Capture the cell that displays the provided text and extract its [X, Y] central coordinate. 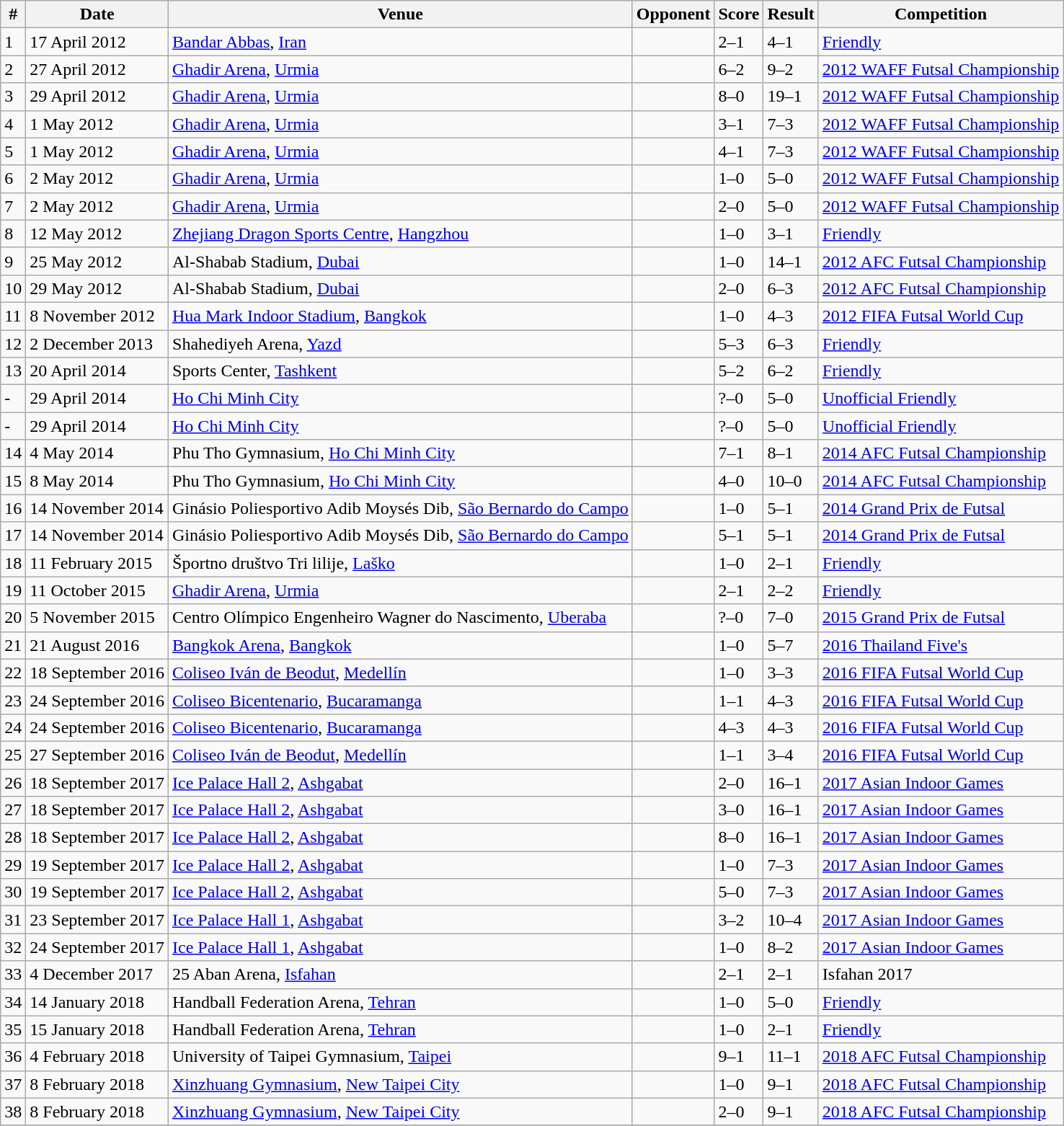
4 May 2014 [97, 453]
11 [13, 316]
23 [13, 700]
21 August 2016 [97, 645]
Result [791, 14]
21 [13, 645]
5–3 [739, 344]
31 [13, 920]
3 [13, 97]
5–7 [791, 645]
26 [13, 782]
23 September 2017 [97, 920]
Competition [940, 14]
25 May 2012 [97, 261]
7–0 [791, 618]
7 [13, 206]
Hua Mark Indoor Stadium, Bangkok [401, 316]
15 [13, 481]
27 September 2016 [97, 755]
4 [13, 124]
12 [13, 344]
29 [13, 865]
24 September 2017 [97, 947]
37 [13, 1084]
Bangkok Arena, Bangkok [401, 645]
36 [13, 1057]
14–1 [791, 261]
1 [13, 42]
5 November 2015 [97, 618]
11 February 2015 [97, 563]
27 [13, 810]
Centro Olímpico Engenheiro Wagner do Nascimento, Uberaba [401, 618]
15 January 2018 [97, 1029]
11 October 2015 [97, 590]
9 [13, 261]
10 [13, 288]
28 [13, 838]
19–1 [791, 97]
9–2 [791, 69]
2 December 2013 [97, 344]
2–2 [791, 590]
4 December 2017 [97, 975]
29 April 2012 [97, 97]
Sports Center, Tashkent [401, 371]
20 [13, 618]
Športno društvo Tri lilije, Laško [401, 563]
14 January 2018 [97, 1002]
8 [13, 234]
20 April 2014 [97, 371]
25 [13, 755]
19 [13, 590]
2012 FIFA Futsal World Cup [940, 316]
38 [13, 1112]
3–2 [739, 920]
University of Taipei Gymnasium, Taipei [401, 1057]
10–0 [791, 481]
8 May 2014 [97, 481]
7–1 [739, 453]
Date [97, 14]
16 [13, 508]
32 [13, 947]
22 [13, 673]
6 [13, 179]
Bandar Abbas, Iran [401, 42]
14 [13, 453]
Venue [401, 14]
35 [13, 1029]
# [13, 14]
18 [13, 563]
11–1 [791, 1057]
10–4 [791, 920]
3–3 [791, 673]
Score [739, 14]
4–0 [739, 481]
12 May 2012 [97, 234]
17 April 2012 [97, 42]
Isfahan 2017 [940, 975]
2015 Grand Prix de Futsal [940, 618]
27 April 2012 [97, 69]
33 [13, 975]
3–0 [739, 810]
34 [13, 1002]
24 [13, 727]
Opponent [673, 14]
13 [13, 371]
29 May 2012 [97, 288]
25 Aban Arena, Isfahan [401, 975]
2 [13, 69]
30 [13, 892]
Zhejiang Dragon Sports Centre, Hangzhou [401, 234]
5 [13, 151]
8 November 2012 [97, 316]
5–2 [739, 371]
8–2 [791, 947]
4 February 2018 [97, 1057]
2016 Thailand Five's [940, 645]
8–1 [791, 453]
3–4 [791, 755]
Shahediyeh Arena, Yazd [401, 344]
17 [13, 536]
18 September 2016 [97, 673]
